Capture the cell that displays the provided text and extract its (X, Y) central coordinate. 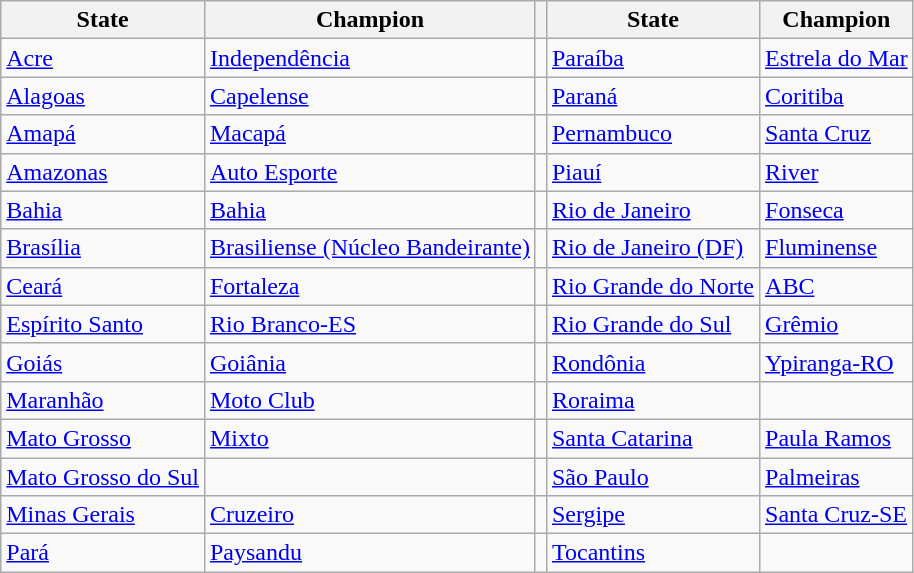
Paraná (652, 96)
Pernambuco (652, 134)
Rio de Janeiro (DF) (652, 248)
Paula Ramos (837, 438)
Capelense (370, 96)
Alagoas (103, 96)
Acre (103, 58)
Roraima (652, 400)
Cruzeiro (370, 515)
Ceará (103, 286)
Rio de Janeiro (652, 210)
Goiás (103, 362)
Rio Grande do Norte (652, 286)
Amapá (103, 134)
Sergipe (652, 515)
Macapá (370, 134)
Paraíba (652, 58)
Fluminense (837, 248)
Paysandu (370, 553)
Fonseca (837, 210)
Piauí (652, 172)
Estrela do Mar (837, 58)
Grêmio (837, 324)
Independência (370, 58)
Santa Catarina (652, 438)
Moto Club (370, 400)
Mato Grosso (103, 438)
Goiânia (370, 362)
Pará (103, 553)
Mixto (370, 438)
Fortaleza (370, 286)
ABC (837, 286)
Auto Esporte (370, 172)
Amazonas (103, 172)
Ypiranga-RO (837, 362)
Palmeiras (837, 477)
Tocantins (652, 553)
Minas Gerais (103, 515)
Santa Cruz (837, 134)
Brasiliense (Núcleo Bandeirante) (370, 248)
Santa Cruz-SE (837, 515)
Rio Branco-ES (370, 324)
Mato Grosso do Sul (103, 477)
Brasília (103, 248)
Maranhão (103, 400)
Rio Grande do Sul (652, 324)
River (837, 172)
Rondônia (652, 362)
São Paulo (652, 477)
Coritiba (837, 96)
Espírito Santo (103, 324)
